From the cell containing the given text, extract its center point as [x, y] coordinate. 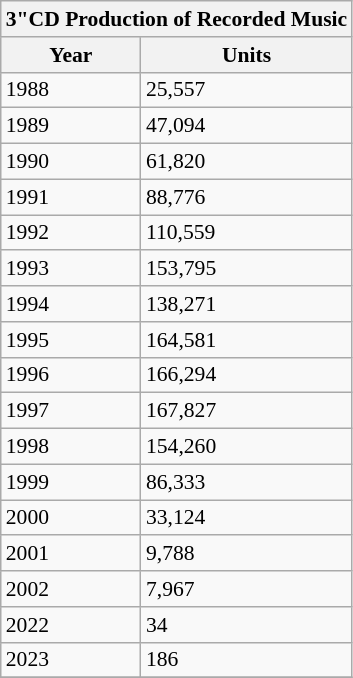
138,271 [246, 304]
154,260 [246, 447]
47,094 [246, 126]
34 [246, 625]
153,795 [246, 269]
2022 [71, 625]
3"CD Production of Recorded Music [176, 19]
2001 [71, 554]
86,333 [246, 482]
88,776 [246, 197]
1989 [71, 126]
1992 [71, 233]
Units [246, 55]
7,967 [246, 589]
61,820 [246, 162]
2000 [71, 518]
2002 [71, 589]
1991 [71, 197]
Year [71, 55]
2023 [71, 660]
167,827 [246, 411]
1997 [71, 411]
1996 [71, 375]
186 [246, 660]
1990 [71, 162]
25,557 [246, 90]
9,788 [246, 554]
1999 [71, 482]
1994 [71, 304]
1998 [71, 447]
33,124 [246, 518]
110,559 [246, 233]
166,294 [246, 375]
1995 [71, 340]
164,581 [246, 340]
1988 [71, 90]
1993 [71, 269]
